From the cell containing the given text, extract its center point as [x, y] coordinate. 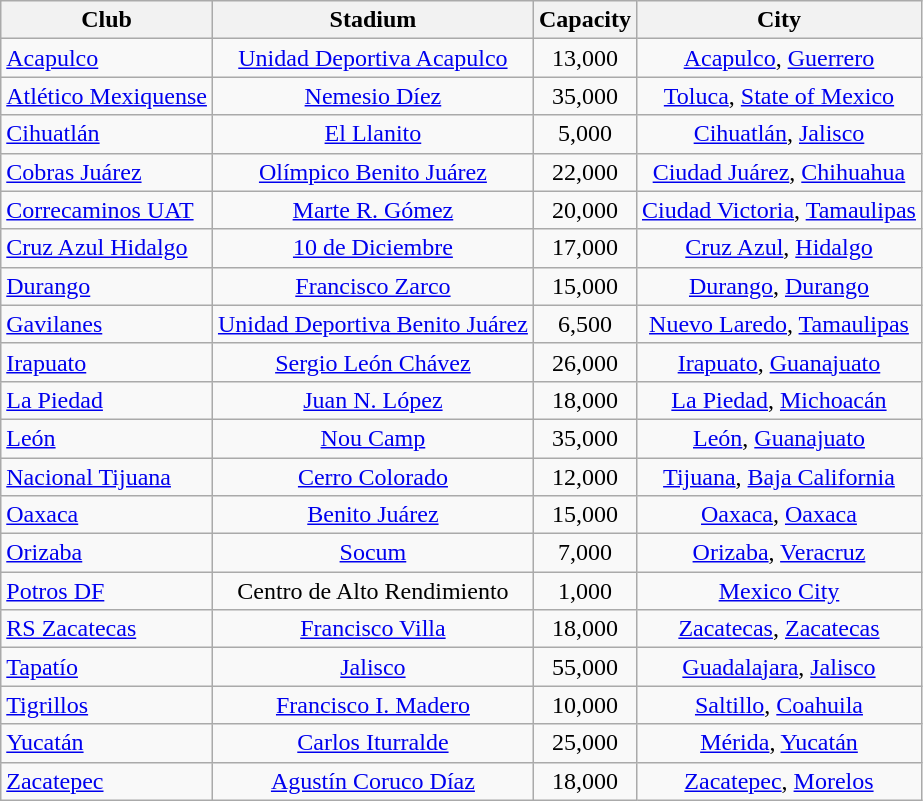
Marte R. Gómez [372, 210]
Club [107, 20]
Oaxaca [107, 515]
7,000 [584, 553]
Toluca, State of Mexico [778, 96]
León [107, 438]
Zacatepec [107, 781]
25,000 [584, 743]
Nacional Tijuana [107, 477]
Francisco I. Madero [372, 705]
Centro de Alto Rendimiento [372, 591]
Acapulco, Guerrero [778, 58]
Irapuato, Guanajuato [778, 362]
Atlético Mexiquense [107, 96]
Tijuana, Baja California [778, 477]
Correcaminos UAT [107, 210]
12,000 [584, 477]
Cruz Azul, Hidalgo [778, 248]
55,000 [584, 667]
5,000 [584, 134]
Cruz Azul Hidalgo [107, 248]
Guadalajara, Jalisco [778, 667]
Potros DF [107, 591]
Zacatecas, Zacatecas [778, 629]
6,500 [584, 324]
Cihuatlán, Jalisco [778, 134]
Capacity [584, 20]
Gavilanes [107, 324]
Unidad Deportiva Acapulco [372, 58]
Carlos Iturralde [372, 743]
Oaxaca, Oaxaca [778, 515]
Orizaba [107, 553]
Ciudad Victoria, Tamaulipas [778, 210]
Olímpico Benito Juárez [372, 172]
Tapatío [107, 667]
Irapuato [107, 362]
Orizaba, Veracruz [778, 553]
Mérida, Yucatán [778, 743]
Francisco Zarco [372, 286]
Nou Camp [372, 438]
10 de Diciembre [372, 248]
Benito Juárez [372, 515]
26,000 [584, 362]
Cobras Juárez [107, 172]
Stadium [372, 20]
Acapulco [107, 58]
Zacatepec, Morelos [778, 781]
City [778, 20]
Jalisco [372, 667]
Mexico City [778, 591]
20,000 [584, 210]
17,000 [584, 248]
22,000 [584, 172]
10,000 [584, 705]
Sergio León Chávez [372, 362]
La Piedad, Michoacán [778, 400]
Nuevo Laredo, Tamaulipas [778, 324]
Agustín Coruco Díaz [372, 781]
RS Zacatecas [107, 629]
Saltillo, Coahuila [778, 705]
1,000 [584, 591]
León, Guanajuato [778, 438]
Nemesio Díez [372, 96]
Cihuatlán [107, 134]
Unidad Deportiva Benito Juárez [372, 324]
Socum [372, 553]
Juan N. López [372, 400]
Durango [107, 286]
Yucatán [107, 743]
13,000 [584, 58]
El Llanito [372, 134]
Ciudad Juárez, Chihuahua [778, 172]
Francisco Villa [372, 629]
Cerro Colorado [372, 477]
Tigrillos [107, 705]
La Piedad [107, 400]
Durango, Durango [778, 286]
